Determine the (x, y) coordinate at the center of the cell enclosing the given text.  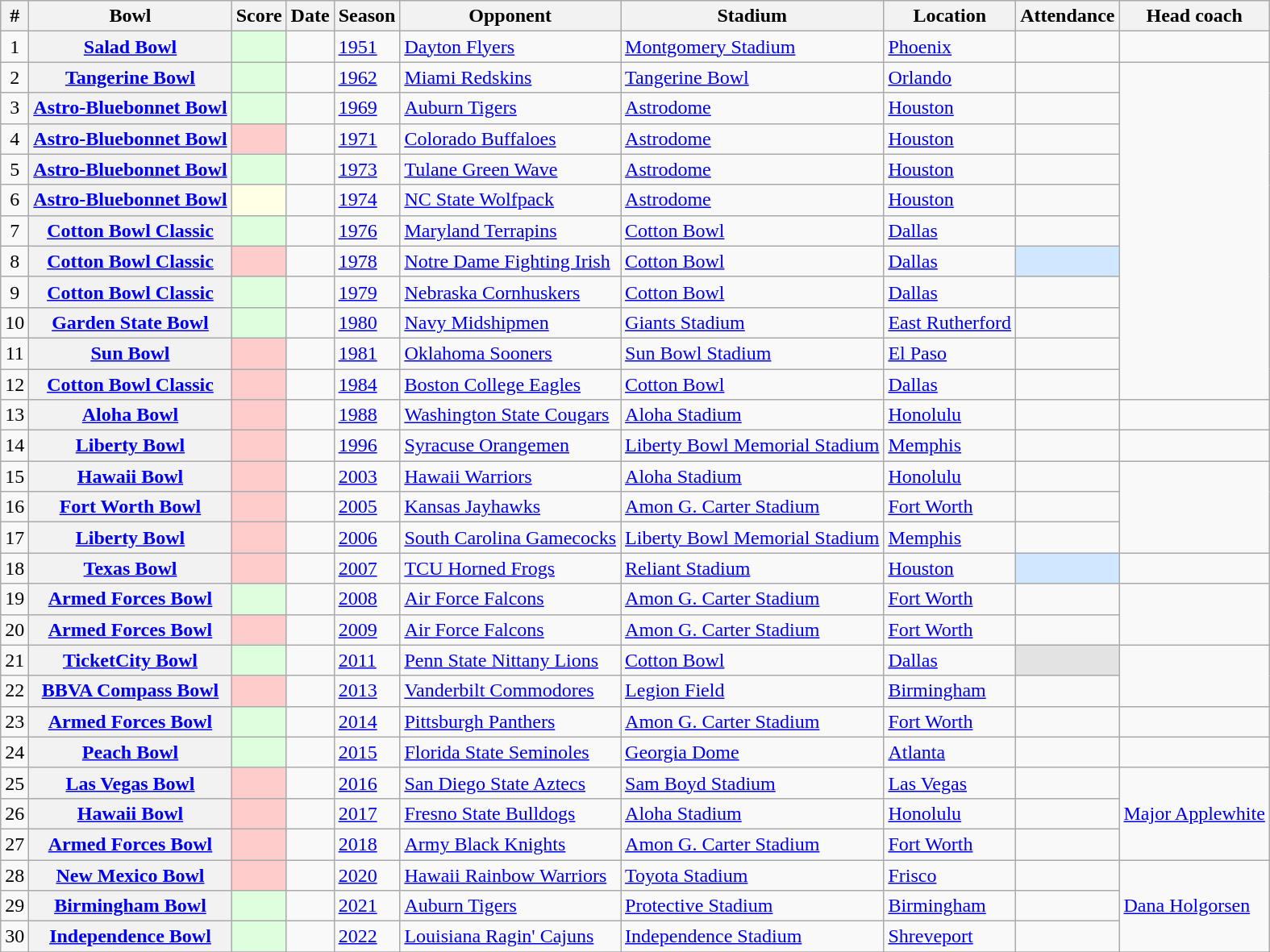
1978 (367, 261)
19 (15, 599)
8 (15, 261)
16 (15, 507)
1976 (367, 231)
Reliant Stadium (752, 568)
Penn State Nittany Lions (510, 660)
2005 (367, 507)
Oklahoma Sooners (510, 353)
Shreveport (950, 937)
24 (15, 752)
2014 (367, 721)
1979 (367, 292)
1969 (367, 108)
1981 (367, 353)
Louisiana Ragin' Cajuns (510, 937)
Texas Bowl (131, 568)
Garden State Bowl (131, 322)
NC State Wolfpack (510, 200)
Notre Dame Fighting Irish (510, 261)
East Rutherford (950, 322)
2003 (367, 476)
Giants Stadium (752, 322)
2 (15, 77)
2016 (367, 783)
# (15, 16)
1962 (367, 77)
22 (15, 691)
Head coach (1194, 16)
South Carolina Gamecocks (510, 538)
2015 (367, 752)
11 (15, 353)
Independence Stadium (752, 937)
Toyota Stadium (752, 875)
28 (15, 875)
Sun Bowl (131, 353)
Hawaii Rainbow Warriors (510, 875)
Fresno State Bulldogs (510, 813)
26 (15, 813)
2020 (367, 875)
Legion Field (752, 691)
Syracuse Orangemen (510, 446)
Hawaii Warriors (510, 476)
Colorado Buffaloes (510, 139)
2009 (367, 630)
21 (15, 660)
Independence Bowl (131, 937)
Date (310, 16)
1980 (367, 322)
Dana Holgorsen (1194, 905)
New Mexico Bowl (131, 875)
2017 (367, 813)
Sam Boyd Stadium (752, 783)
14 (15, 446)
Frisco (950, 875)
1973 (367, 169)
Season (367, 16)
5 (15, 169)
Score (259, 16)
TicketCity Bowl (131, 660)
1951 (367, 47)
1988 (367, 415)
2011 (367, 660)
18 (15, 568)
Sun Bowl Stadium (752, 353)
San Diego State Aztecs (510, 783)
Dayton Flyers (510, 47)
Vanderbilt Commodores (510, 691)
2006 (367, 538)
17 (15, 538)
1984 (367, 385)
Orlando (950, 77)
Atlanta (950, 752)
13 (15, 415)
Protective Stadium (752, 906)
1996 (367, 446)
6 (15, 200)
Las Vegas (950, 783)
2007 (367, 568)
2013 (367, 691)
9 (15, 292)
12 (15, 385)
Opponent (510, 16)
Stadium (752, 16)
Washington State Cougars (510, 415)
Pittsburgh Panthers (510, 721)
25 (15, 783)
Navy Midshipmen (510, 322)
30 (15, 937)
1974 (367, 200)
20 (15, 630)
2022 (367, 937)
1 (15, 47)
Location (950, 16)
Nebraska Cornhuskers (510, 292)
Aloha Bowl (131, 415)
2021 (367, 906)
Phoenix (950, 47)
2018 (367, 844)
Maryland Terrapins (510, 231)
2008 (367, 599)
Bowl (131, 16)
1971 (367, 139)
Tulane Green Wave (510, 169)
27 (15, 844)
Attendance (1068, 16)
15 (15, 476)
Major Applewhite (1194, 813)
10 (15, 322)
Las Vegas Bowl (131, 783)
Montgomery Stadium (752, 47)
Kansas Jayhawks (510, 507)
4 (15, 139)
TCU Horned Frogs (510, 568)
Boston College Eagles (510, 385)
Peach Bowl (131, 752)
3 (15, 108)
Florida State Seminoles (510, 752)
Georgia Dome (752, 752)
29 (15, 906)
Salad Bowl (131, 47)
Birmingham Bowl (131, 906)
23 (15, 721)
Army Black Knights (510, 844)
El Paso (950, 353)
BBVA Compass Bowl (131, 691)
Fort Worth Bowl (131, 507)
Miami Redskins (510, 77)
7 (15, 231)
